Identify which cell holds the provided text, then report its (x, y) central coordinate. 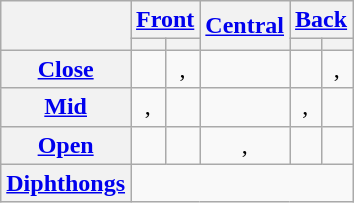
Close (66, 69)
Central (245, 26)
Diphthongs (66, 183)
Mid (66, 107)
Front (166, 20)
Back (322, 20)
Open (66, 145)
